Pinpoint the cell where the given text exists, returning its (X, Y) midpoint coordinate. 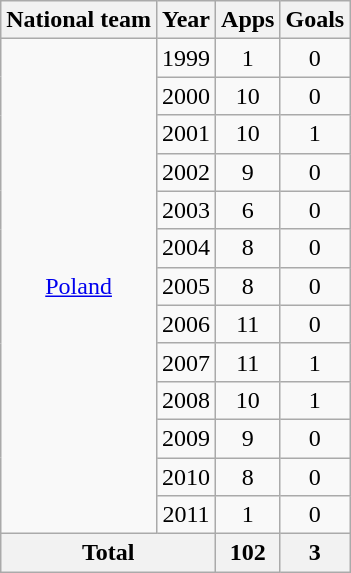
2011 (186, 515)
2008 (186, 400)
102 (248, 553)
2004 (186, 248)
3 (315, 553)
1999 (186, 58)
6 (248, 210)
2007 (186, 362)
Poland (79, 286)
2000 (186, 96)
2010 (186, 477)
2003 (186, 210)
Apps (248, 20)
2001 (186, 134)
2005 (186, 286)
National team (79, 20)
2009 (186, 438)
2006 (186, 324)
Goals (315, 20)
2002 (186, 172)
Year (186, 20)
Total (108, 553)
